Extract the (X, Y) coordinate from the center of the cell holding the provided text.  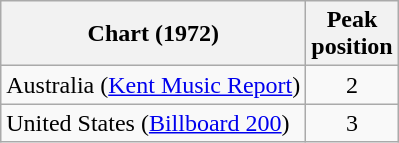
United States (Billboard 200) (154, 123)
3 (352, 123)
Chart (1972) (154, 34)
Australia (Kent Music Report) (154, 85)
Peakposition (352, 34)
2 (352, 85)
